Extract the [X, Y] coordinate from the center of the cell holding the provided text.  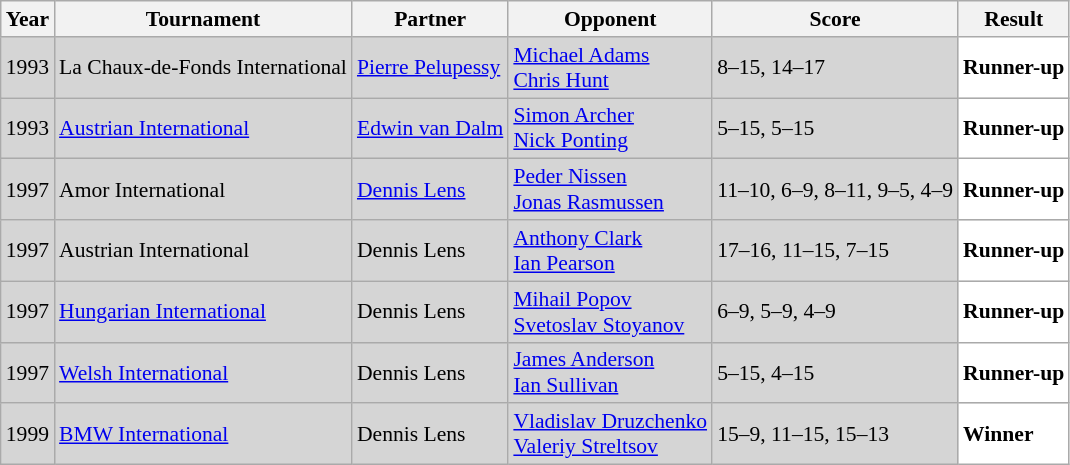
Winner [1014, 434]
Pierre Pelupessy [430, 68]
Michael Adams Chris Hunt [610, 68]
8–15, 14–17 [835, 68]
Year [28, 19]
Score [835, 19]
Opponent [610, 19]
5–15, 4–15 [835, 372]
Partner [430, 19]
Result [1014, 19]
La Chaux-de-Fonds International [203, 68]
17–16, 11–15, 7–15 [835, 250]
Hungarian International [203, 312]
Simon Archer Nick Ponting [610, 128]
15–9, 11–15, 15–13 [835, 434]
Tournament [203, 19]
Peder Nissen Jonas Rasmussen [610, 190]
BMW International [203, 434]
1999 [28, 434]
Mihail Popov Svetoslav Stoyanov [610, 312]
6–9, 5–9, 4–9 [835, 312]
Anthony Clark Ian Pearson [610, 250]
Vladislav Druzchenko Valeriy Streltsov [610, 434]
Welsh International [203, 372]
Edwin van Dalm [430, 128]
Amor International [203, 190]
11–10, 6–9, 8–11, 9–5, 4–9 [835, 190]
James Anderson Ian Sullivan [610, 372]
5–15, 5–15 [835, 128]
